Scan for the cell matching the given text and deliver its (X, Y) coordinate at center. 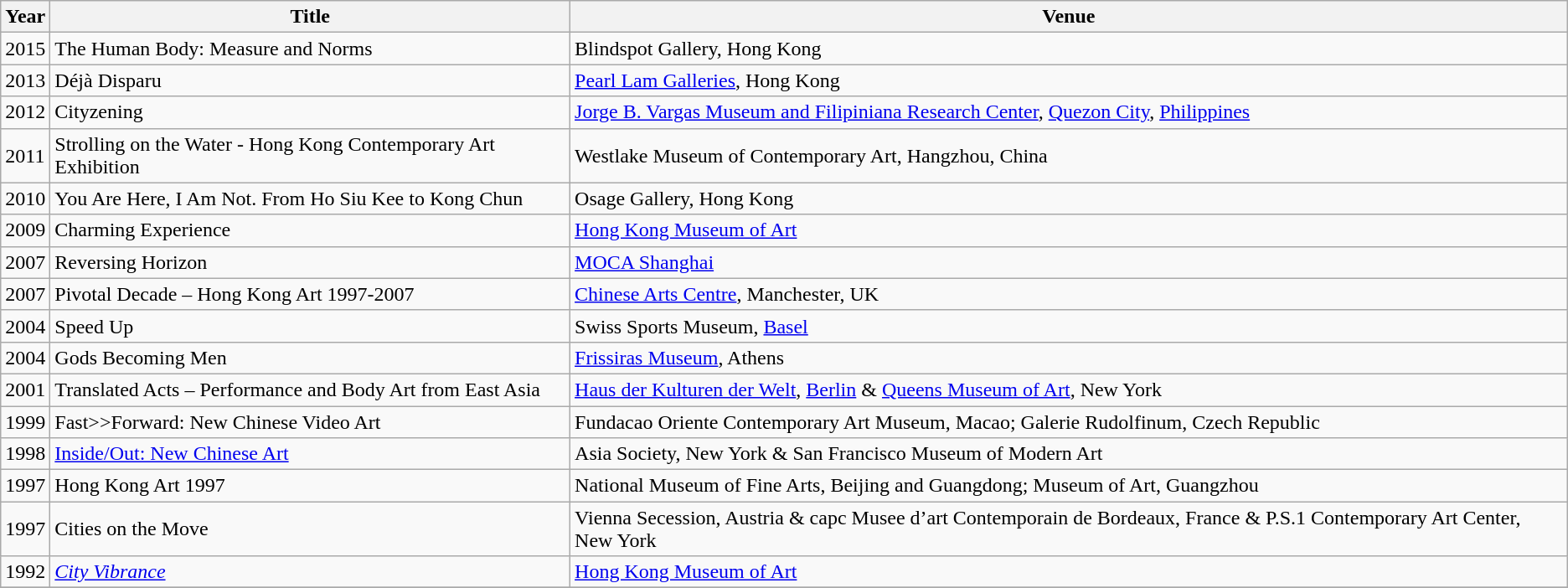
Vienna Secession, Austria & capc Musee d’art Contemporain de Bordeaux, France & P.S.1 Contemporary Art Center, New York (1069, 529)
Speed Up (310, 326)
Gods Becoming Men (310, 358)
Blindspot Gallery, Hong Kong (1069, 49)
Haus der Kulturen der Welt, Berlin & Queens Museum of Art, New York (1069, 389)
Reversing Horizon (310, 262)
Cityzening (310, 112)
1998 (25, 454)
Asia Society, New York & San Francisco Museum of Modern Art (1069, 454)
Hong Kong Art 1997 (310, 486)
Pearl Lam Galleries, Hong Kong (1069, 80)
Inside/Out: New Chinese Art (310, 454)
1992 (25, 572)
Pivotal Decade – Hong Kong Art 1997-2007 (310, 294)
Strolling on the Water - Hong Kong Contemporary Art Exhibition (310, 156)
Year (25, 17)
The Human Body: Measure and Norms (310, 49)
Fundacao Oriente Contemporary Art Museum, Macao; Galerie Rudolfinum, Czech Republic (1069, 421)
You Are Here, I Am Not. From Ho Siu Kee to Kong Chun (310, 199)
Jorge B. Vargas Museum and Filipiniana Research Center, Quezon City, Philippines (1069, 112)
2001 (25, 389)
Cities on the Move (310, 529)
MOCA Shanghai (1069, 262)
2012 (25, 112)
Chinese Arts Centre, Manchester, UK (1069, 294)
2015 (25, 49)
Title (310, 17)
2010 (25, 199)
Venue (1069, 17)
Osage Gallery, Hong Kong (1069, 199)
1999 (25, 421)
Westlake Museum of Contemporary Art, Hangzhou, China (1069, 156)
National Museum of Fine Arts, Beijing and Guangdong; Museum of Art, Guangzhou (1069, 486)
Frissiras Museum, Athens (1069, 358)
Fast>>Forward: New Chinese Video Art (310, 421)
Swiss Sports Museum, Basel (1069, 326)
2013 (25, 80)
2011 (25, 156)
Translated Acts – Performance and Body Art from East Asia (310, 389)
Déjà Disparu (310, 80)
City Vibrance (310, 572)
2009 (25, 230)
Charming Experience (310, 230)
